Output the [X, Y] coordinate of the center of the cell containing the given text.  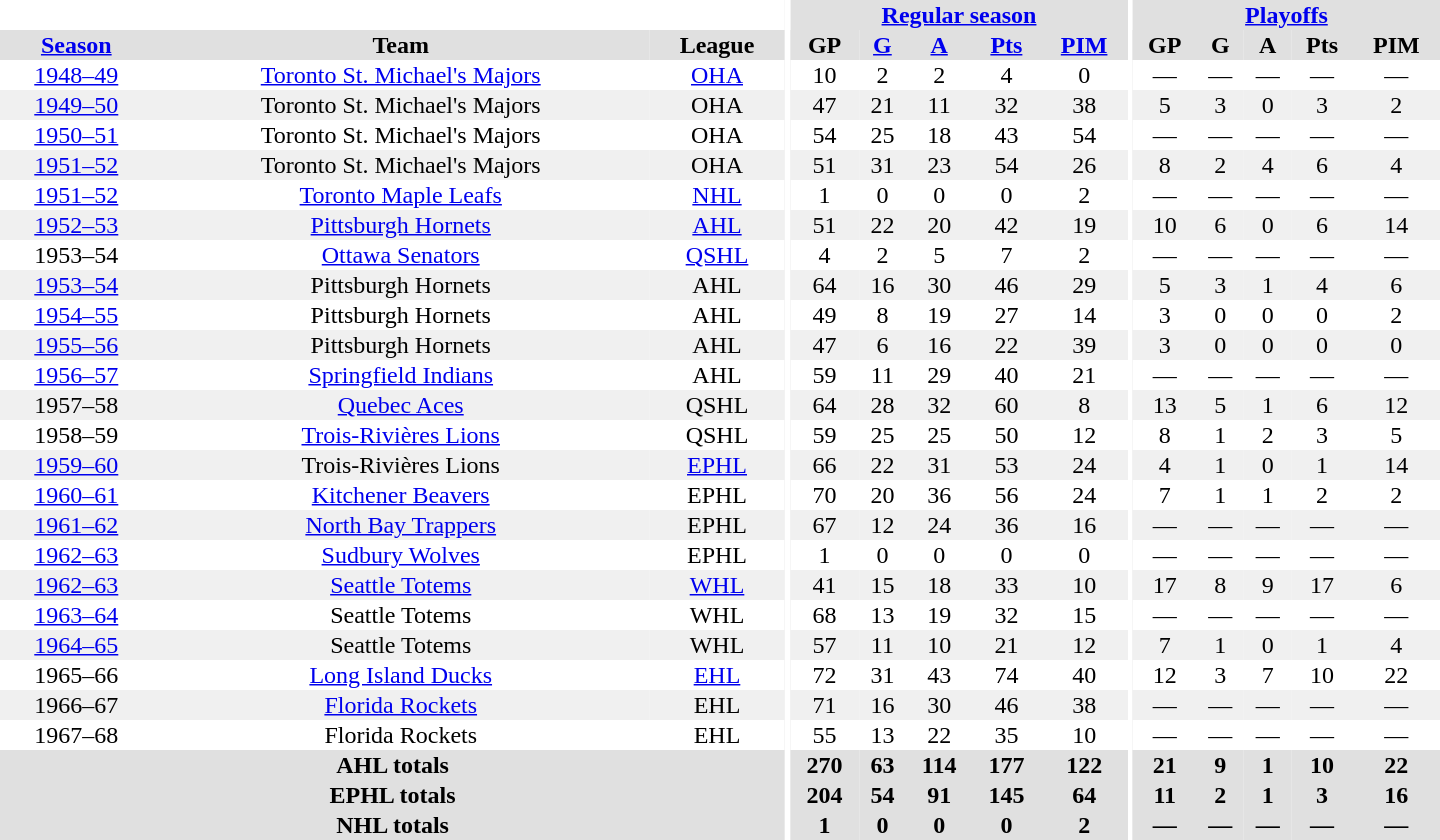
League [717, 45]
23 [939, 165]
1949–50 [76, 105]
1954–55 [76, 315]
NHL totals [392, 825]
Playoffs [1286, 15]
AHL totals [392, 765]
1960–61 [76, 495]
204 [824, 795]
68 [824, 615]
Quebec Aces [401, 405]
1958–59 [76, 435]
49 [824, 315]
122 [1084, 765]
56 [1006, 495]
26 [1084, 165]
Springfield Indians [401, 375]
67 [824, 525]
60 [1006, 405]
39 [1084, 345]
177 [1006, 765]
114 [939, 765]
1965–66 [76, 675]
145 [1006, 795]
53 [1006, 465]
1959–60 [76, 465]
1950–51 [76, 135]
63 [882, 765]
57 [824, 645]
1952–53 [76, 225]
1964–65 [76, 645]
Kitchener Beavers [401, 495]
91 [939, 795]
1956–57 [76, 375]
42 [1006, 225]
Sudbury Wolves [401, 555]
1967–68 [76, 735]
74 [1006, 675]
Season [76, 45]
66 [824, 465]
1961–62 [76, 525]
55 [824, 735]
Ottawa Senators [401, 255]
North Bay Trappers [401, 525]
1957–58 [76, 405]
NHL [717, 195]
Long Island Ducks [401, 675]
1966–67 [76, 705]
Team [401, 45]
33 [1006, 585]
70 [824, 495]
50 [1006, 435]
1955–56 [76, 345]
71 [824, 705]
270 [824, 765]
27 [1006, 315]
28 [882, 405]
35 [1006, 735]
Toronto Maple Leafs [401, 195]
Regular season [958, 15]
1948–49 [76, 75]
41 [824, 585]
72 [824, 675]
1963–64 [76, 615]
EPHL totals [392, 795]
